Search for the cell housing the specified text and yield its [x, y] center coordinate. 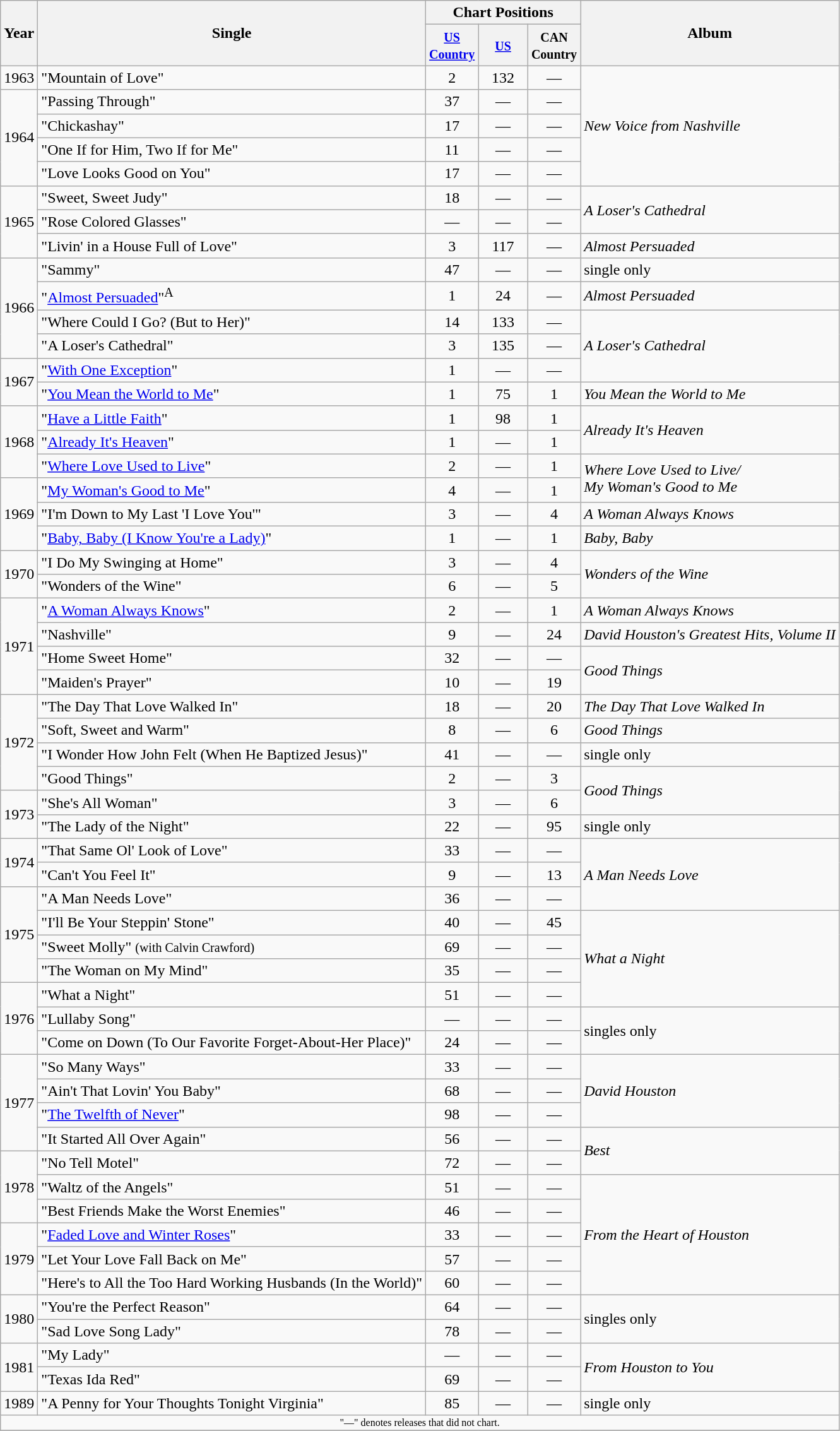
"I'll Be Your Steppin' Stone" [232, 923]
"Can't You Feel It" [232, 874]
"Where Could I Go? (But to Her)" [232, 322]
1975 [19, 934]
"So Many Ways" [232, 1067]
The Day That Love Walked In [710, 706]
"I'm Down to My Last 'I Love You'" [232, 514]
"Ain't That Lovin' You Baby" [232, 1091]
Single [232, 33]
"It Started All Over Again" [232, 1139]
95 [554, 826]
56 [452, 1139]
"One If for Him, Two If for Me" [232, 150]
13 [554, 874]
36 [452, 898]
You Mean the World to Me [710, 394]
"Faded Love and Winter Roses" [232, 1235]
Where Love Used to Live/My Woman's Good to Me [710, 478]
US Country [452, 45]
Baby, Baby [710, 538]
32 [452, 658]
"Nashville" [232, 634]
"No Tell Motel" [232, 1163]
"Mountain of Love" [232, 78]
"Texas Ida Red" [232, 1379]
"Already It's Heaven" [232, 442]
40 [452, 923]
68 [452, 1091]
"Sweet, Sweet Judy" [232, 198]
"Maiden's Prayer" [232, 682]
8 [452, 730]
1968 [19, 442]
37 [452, 102]
Already It's Heaven [710, 430]
Album [710, 33]
"Let Your Love Fall Back on Me" [232, 1259]
"A Penny for Your Thoughts Tonight Virginia" [232, 1403]
1973 [19, 814]
"Love Looks Good on You" [232, 174]
117 [504, 246]
"You Mean the World to Me" [232, 394]
CAN Country [554, 45]
1972 [19, 742]
From Houston to You [710, 1367]
"You're the Perfect Reason" [232, 1307]
60 [452, 1283]
75 [504, 394]
"Good Things" [232, 778]
85 [452, 1403]
US [504, 45]
"Baby, Baby (I Know You're a Lady)" [232, 538]
Year [19, 33]
1965 [19, 222]
"Have a Little Faith" [232, 418]
1976 [19, 1019]
What a Night [710, 959]
"Here's to All the Too Hard Working Husbands (In the World)" [232, 1283]
1981 [19, 1367]
New Voice from Nashville [710, 126]
"The Twelfth of Never" [232, 1115]
19 [554, 682]
"Rose Colored Glasses" [232, 222]
20 [554, 706]
1980 [19, 1319]
1971 [19, 646]
41 [452, 754]
57 [452, 1259]
"—" denotes releases that did not chart. [420, 1423]
46 [452, 1211]
45 [554, 923]
1979 [19, 1259]
"Chickashay" [232, 126]
"She's All Woman" [232, 802]
"A Loser's Cathedral" [232, 346]
Wonders of the Wine [710, 574]
A Man Needs Love [710, 874]
"I Do My Swinging at Home" [232, 562]
1978 [19, 1187]
"Sad Love Song Lady" [232, 1331]
22 [452, 826]
1966 [19, 308]
47 [452, 270]
72 [452, 1163]
David Houston [710, 1091]
1974 [19, 862]
"Wonders of the Wine" [232, 586]
1967 [19, 382]
"Passing Through" [232, 102]
"That Same Ol' Look of Love" [232, 850]
10 [452, 682]
"What a Night" [232, 995]
"Best Friends Make the Worst Enemies" [232, 1211]
"A Woman Always Knows" [232, 610]
78 [452, 1331]
Chart Positions [504, 13]
1964 [19, 138]
"Come on Down (To Our Favorite Forget-About-Her Place)" [232, 1043]
"Sammy" [232, 270]
"My Woman's Good to Me" [232, 490]
5 [554, 586]
"Livin' in a House Full of Love" [232, 246]
"I Wonder How John Felt (When He Baptized Jesus)" [232, 754]
1989 [19, 1403]
1970 [19, 574]
"Almost Persuaded"A [232, 295]
"My Lady" [232, 1355]
132 [504, 78]
"Sweet Molly" (with Calvin Crawford) [232, 947]
135 [504, 346]
"Lullaby Song" [232, 1019]
Best [710, 1151]
"Where Love Used to Live" [232, 466]
From the Heart of Houston [710, 1235]
"The Lady of the Night" [232, 826]
"Soft, Sweet and Warm" [232, 730]
1963 [19, 78]
133 [504, 322]
David Houston's Greatest Hits, Volume II [710, 634]
64 [452, 1307]
"Waltz of the Angels" [232, 1187]
14 [452, 322]
"With One Exception" [232, 370]
"Home Sweet Home" [232, 658]
1977 [19, 1103]
35 [452, 971]
11 [452, 150]
1969 [19, 514]
"The Woman on My Mind" [232, 971]
"The Day That Love Walked In" [232, 706]
"A Man Needs Love" [232, 898]
